From the cell containing the given text, extract its center point as (x, y) coordinate. 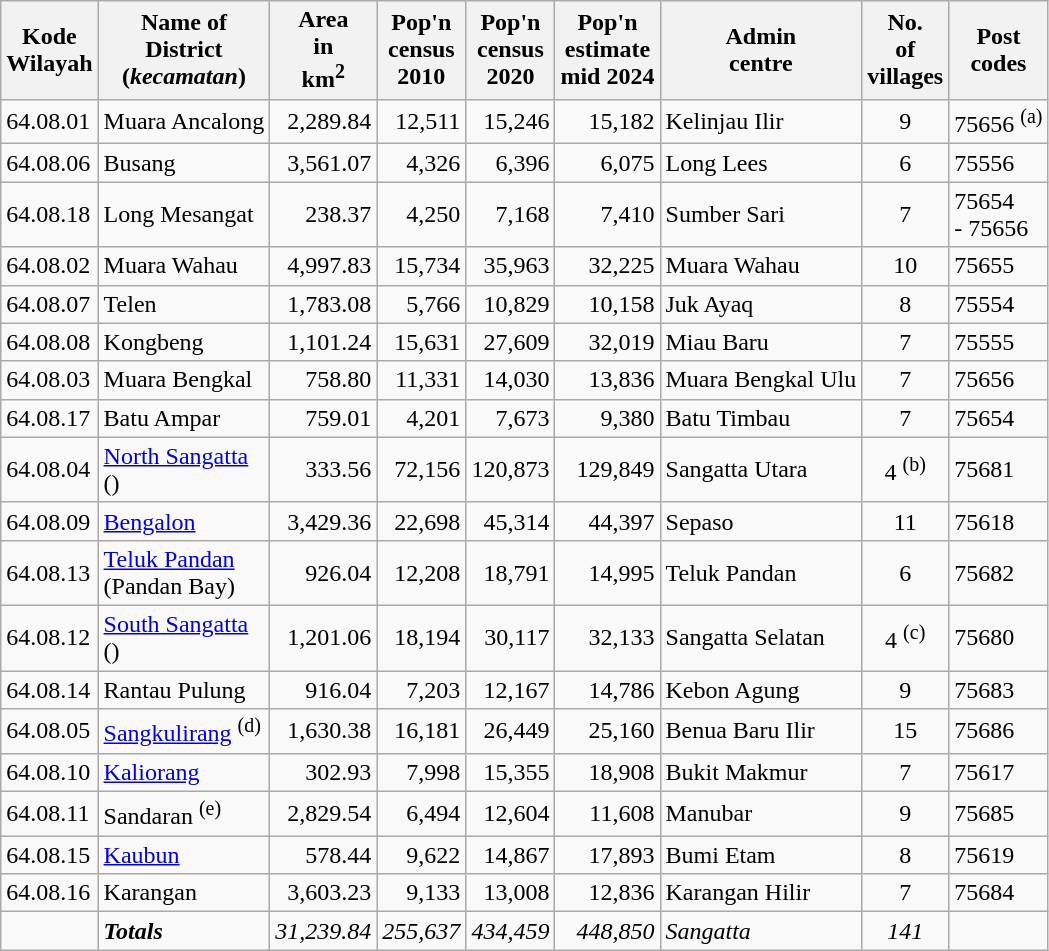
Juk Ayaq (761, 304)
Karangan Hilir (761, 893)
75554 (998, 304)
10 (906, 266)
Muara Bengkal Ulu (761, 380)
Kongbeng (184, 342)
22,698 (422, 521)
Long Mesangat (184, 214)
1,201.06 (324, 638)
Miau Baru (761, 342)
75680 (998, 638)
75556 (998, 163)
9,380 (608, 418)
448,850 (608, 931)
64.08.11 (50, 814)
12,604 (510, 814)
4,250 (422, 214)
578.44 (324, 855)
Name ofDistrict (kecamatan) (184, 50)
15,631 (422, 342)
4,326 (422, 163)
120,873 (510, 470)
926.04 (324, 572)
11,331 (422, 380)
32,133 (608, 638)
South Sangatta() (184, 638)
64.08.06 (50, 163)
7,673 (510, 418)
18,791 (510, 572)
Batu Timbau (761, 418)
10,829 (510, 304)
No. of villages (906, 50)
30,117 (510, 638)
Bumi Etam (761, 855)
Busang (184, 163)
64.08.03 (50, 380)
7,168 (510, 214)
35,963 (510, 266)
Batu Ampar (184, 418)
18,908 (608, 772)
4 (c) (906, 638)
Sangatta Utara (761, 470)
64.08.16 (50, 893)
64.08.15 (50, 855)
Pop'nestimatemid 2024 (608, 50)
32,019 (608, 342)
16,181 (422, 732)
64.08.01 (50, 122)
64.08.17 (50, 418)
255,637 (422, 931)
Telen (184, 304)
Sandaran (e) (184, 814)
64.08.10 (50, 772)
12,208 (422, 572)
75555 (998, 342)
Muara Bengkal (184, 380)
75655 (998, 266)
75682 (998, 572)
6,075 (608, 163)
75685 (998, 814)
Area in km2 (324, 50)
13,836 (608, 380)
2,829.54 (324, 814)
12,511 (422, 122)
6,494 (422, 814)
333.56 (324, 470)
Kaubun (184, 855)
14,867 (510, 855)
Teluk Pandan (761, 572)
9,133 (422, 893)
5,766 (422, 304)
75619 (998, 855)
Long Lees (761, 163)
Kode Wilayah (50, 50)
141 (906, 931)
4,997.83 (324, 266)
302.93 (324, 772)
64.08.02 (50, 266)
238.37 (324, 214)
75654- 75656 (998, 214)
75686 (998, 732)
32,225 (608, 266)
Sangatta (761, 931)
3,561.07 (324, 163)
Bukit Makmur (761, 772)
7,410 (608, 214)
Postcodes (998, 50)
7,203 (422, 690)
12,167 (510, 690)
64.08.09 (50, 521)
4,201 (422, 418)
916.04 (324, 690)
45,314 (510, 521)
7,998 (422, 772)
759.01 (324, 418)
6,396 (510, 163)
2,289.84 (324, 122)
64.08.08 (50, 342)
Rantau Pulung (184, 690)
Kelinjau Ilir (761, 122)
Teluk Pandan (Pandan Bay) (184, 572)
64.08.07 (50, 304)
44,397 (608, 521)
Sangatta Selatan (761, 638)
15,355 (510, 772)
75617 (998, 772)
14,786 (608, 690)
Manubar (761, 814)
75684 (998, 893)
129,849 (608, 470)
10,158 (608, 304)
434,459 (510, 931)
3,603.23 (324, 893)
Bengalon (184, 521)
9,622 (422, 855)
12,836 (608, 893)
14,995 (608, 572)
15,734 (422, 266)
15 (906, 732)
75618 (998, 521)
Kaliorang (184, 772)
15,246 (510, 122)
17,893 (608, 855)
3,429.36 (324, 521)
14,030 (510, 380)
25,160 (608, 732)
26,449 (510, 732)
Kebon Agung (761, 690)
64.08.14 (50, 690)
64.08.13 (50, 572)
27,609 (510, 342)
72,156 (422, 470)
64.08.18 (50, 214)
Totals (184, 931)
15,182 (608, 122)
13,008 (510, 893)
64.08.12 (50, 638)
75683 (998, 690)
75656 (998, 380)
Muara Ancalong (184, 122)
Pop'ncensus2010 (422, 50)
Sumber Sari (761, 214)
4 (b) (906, 470)
1,630.38 (324, 732)
75656 (a) (998, 122)
Sepaso (761, 521)
64.08.04 (50, 470)
1,783.08 (324, 304)
64.08.05 (50, 732)
11 (906, 521)
11,608 (608, 814)
18,194 (422, 638)
Pop'ncensus 2020 (510, 50)
Benua Baru Ilir (761, 732)
31,239.84 (324, 931)
Sangkulirang (d) (184, 732)
North Sangatta() (184, 470)
75681 (998, 470)
75654 (998, 418)
758.80 (324, 380)
Admincentre (761, 50)
1,101.24 (324, 342)
Karangan (184, 893)
